Identify which cell holds the provided text, then report its (x, y) central coordinate. 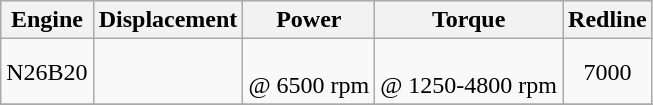
Engine (47, 20)
@ 6500 rpm (309, 72)
N26B20 (47, 72)
Power (309, 20)
Torque (469, 20)
@ 1250-4800 rpm (469, 72)
Redline (608, 20)
Displacement (168, 20)
7000 (608, 72)
